Return the [X, Y] coordinate for the center point of the cell that contains the specified text.  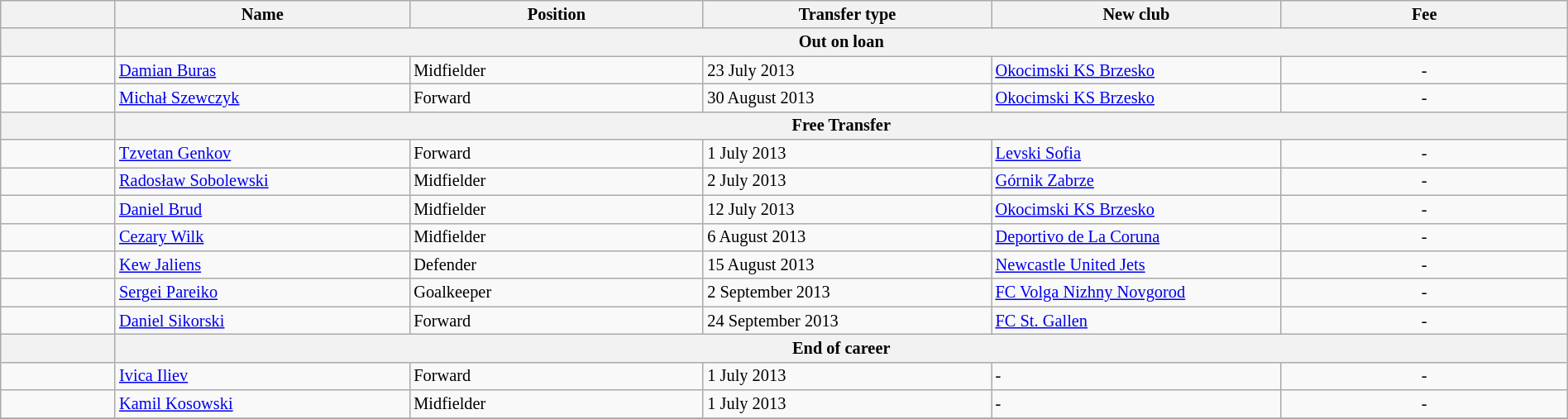
2 September 2013 [847, 293]
New club [1136, 14]
Górnik Zabrze [1136, 181]
Fee [1424, 14]
Defender [556, 264]
24 September 2013 [847, 321]
Sergei Pareiko [262, 293]
Transfer type [847, 14]
Kamil Kosowski [262, 404]
Michał Szewczyk [262, 98]
Position [556, 14]
12 July 2013 [847, 209]
Daniel Sikorski [262, 321]
FC St. Gallen [1136, 321]
Cezary Wilk [262, 237]
2 July 2013 [847, 181]
Deportivo de La Coruna [1136, 237]
Radosław Sobolewski [262, 181]
Daniel Brud [262, 209]
Damian Buras [262, 70]
15 August 2013 [847, 264]
Out on loan [841, 42]
30 August 2013 [847, 98]
Free Transfer [841, 126]
Newcastle United Jets [1136, 264]
Ivica Iliev [262, 376]
Name [262, 14]
23 July 2013 [847, 70]
6 August 2013 [847, 237]
Goalkeeper [556, 293]
Kew Jaliens [262, 264]
Tzvetan Genkov [262, 154]
FC Volga Nizhny Novgorod [1136, 293]
End of career [841, 348]
Levski Sofia [1136, 154]
